For the text-containing cell, return its midpoint in (X, Y) coordinate format. 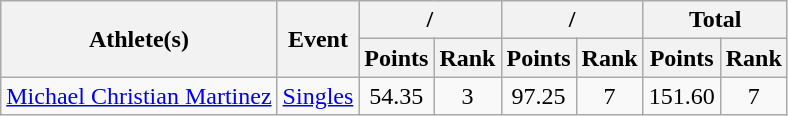
Singles (318, 96)
Michael Christian Martinez (139, 96)
Total (715, 20)
151.60 (682, 96)
3 (468, 96)
97.25 (538, 96)
Event (318, 39)
54.35 (396, 96)
Athlete(s) (139, 39)
